Search for the cell housing the specified text and yield its (X, Y) center coordinate. 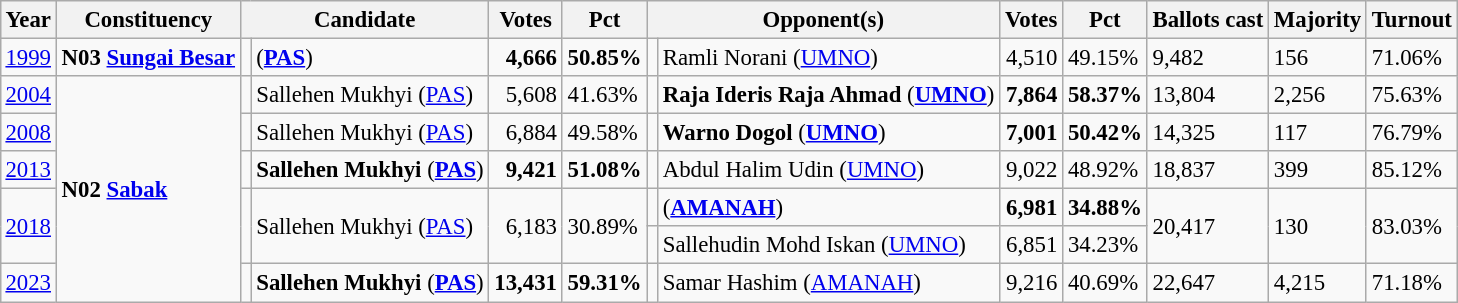
Candidate (364, 20)
49.58% (604, 133)
6,981 (1032, 208)
13,431 (526, 283)
22,647 (1208, 283)
71.18% (1412, 283)
34.23% (1106, 245)
Abdul Halim Udin (UMNO) (828, 170)
9,482 (1208, 57)
48.92% (1106, 170)
2,256 (1318, 95)
13,804 (1208, 95)
83.03% (1412, 226)
5,608 (526, 95)
Majority (1318, 20)
Constituency (148, 20)
9,421 (526, 170)
6,851 (1032, 245)
N02 Sabak (148, 189)
7,001 (1032, 133)
9,022 (1032, 170)
85.12% (1412, 170)
N03 Sungai Besar (148, 57)
(PAS) (370, 57)
Turnout (1412, 20)
51.08% (604, 170)
49.15% (1106, 57)
399 (1318, 170)
41.63% (604, 95)
50.42% (1106, 133)
2018 (28, 226)
Ramli Norani (UMNO) (828, 57)
1999 (28, 57)
2008 (28, 133)
4,666 (526, 57)
34.88% (1106, 208)
20,417 (1208, 226)
2004 (28, 95)
(AMANAH) (828, 208)
58.37% (1106, 95)
50.85% (604, 57)
Opponent(s) (824, 20)
9,216 (1032, 283)
Samar Hashim (AMANAH) (828, 283)
7,864 (1032, 95)
30.89% (604, 226)
Raja Ideris Raja Ahmad (UMNO) (828, 95)
40.69% (1106, 283)
14,325 (1208, 133)
6,183 (526, 226)
2023 (28, 283)
130 (1318, 226)
4,215 (1318, 283)
4,510 (1032, 57)
156 (1318, 57)
75.63% (1412, 95)
59.31% (604, 283)
76.79% (1412, 133)
Sallehudin Mohd Iskan (UMNO) (828, 245)
6,884 (526, 133)
117 (1318, 133)
Warno Dogol (UMNO) (828, 133)
18,837 (1208, 170)
2013 (28, 170)
Year (28, 20)
71.06% (1412, 57)
Ballots cast (1208, 20)
